Determine the [X, Y] coordinate at the center of the cell enclosing the given text.  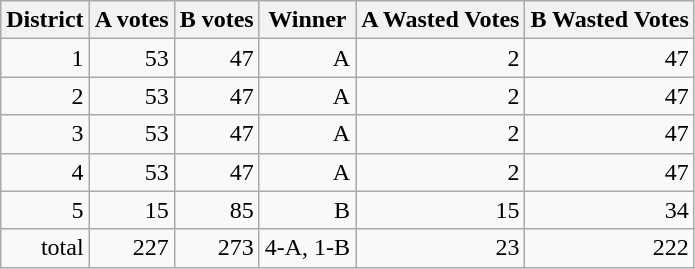
3 [45, 134]
4 [45, 172]
District [45, 20]
222 [610, 248]
total [45, 248]
23 [440, 248]
5 [45, 210]
34 [610, 210]
227 [132, 248]
273 [216, 248]
Winner [307, 20]
B Wasted Votes [610, 20]
A Wasted Votes [440, 20]
85 [216, 210]
B [307, 210]
1 [45, 58]
A votes [132, 20]
4-A, 1-B [307, 248]
B votes [216, 20]
